Locate the cell with the specified text and output its (x, y) center coordinate. 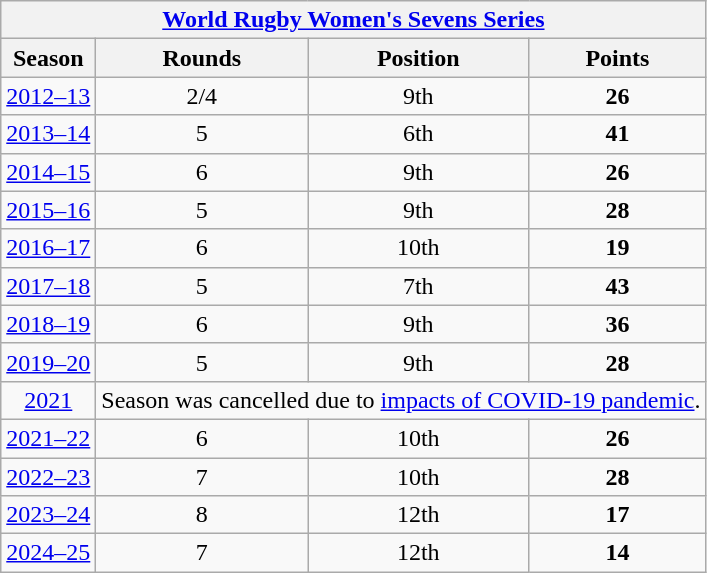
2017–18 (48, 286)
Points (618, 58)
Position (418, 58)
14 (618, 553)
2021 (48, 400)
41 (618, 134)
36 (618, 324)
43 (618, 286)
2023–24 (48, 515)
2021–22 (48, 438)
19 (618, 248)
2013–14 (48, 134)
2015–16 (48, 210)
7th (418, 286)
2022–23 (48, 477)
17 (618, 515)
Season (48, 58)
2024–25 (48, 553)
2018–19 (48, 324)
2014–15 (48, 172)
Season was cancelled due to impacts of COVID-19 pandemic. (401, 400)
2019–20 (48, 362)
2016–17 (48, 248)
2012–13 (48, 96)
World Rugby Women's Sevens Series (354, 20)
Rounds (202, 58)
6th (418, 134)
8 (202, 515)
2/4 (202, 96)
